Extract the (x, y) coordinate from the center of the cell holding the provided text.  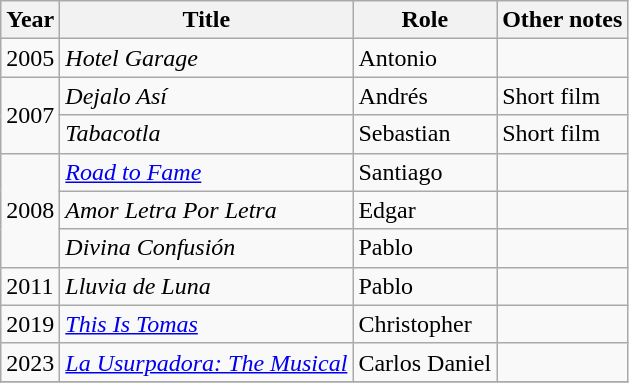
Edgar (425, 210)
2019 (30, 324)
Road to Fame (206, 172)
Carlos Daniel (425, 362)
2007 (30, 115)
Sebastian (425, 134)
2005 (30, 58)
Santiago (425, 172)
Other notes (562, 20)
Amor Letra Por Letra (206, 210)
Lluvia de Luna (206, 286)
Andrés (425, 96)
Divina Confusión (206, 248)
2011 (30, 286)
Dejalo Así (206, 96)
This Is Tomas (206, 324)
Tabacotla (206, 134)
Year (30, 20)
Role (425, 20)
Hotel Garage (206, 58)
Christopher (425, 324)
2008 (30, 210)
La Usurpadora: The Musical (206, 362)
2023 (30, 362)
Title (206, 20)
Antonio (425, 58)
